Detect which cell encompasses the target text, then output its [X, Y] center coordinate. 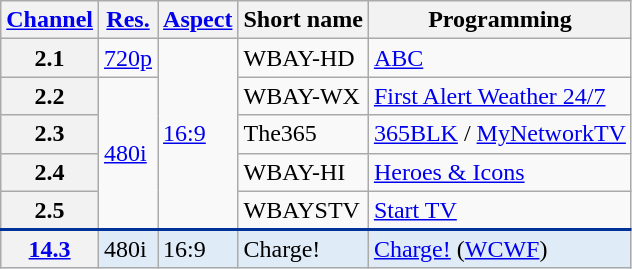
365BLK / MyNetworkTV [500, 134]
Short name [303, 20]
WBAY-HD [303, 58]
Start TV [500, 210]
2.2 [50, 96]
14.3 [50, 248]
2.5 [50, 210]
2.3 [50, 134]
Aspect [198, 20]
WBAYSTV [303, 210]
The365 [303, 134]
WBAY-WX [303, 96]
Charge! [303, 248]
720p [128, 58]
Charge! (WCWF) [500, 248]
Heroes & Icons [500, 172]
2.1 [50, 58]
ABC [500, 58]
Programming [500, 20]
2.4 [50, 172]
First Alert Weather 24/7 [500, 96]
Channel [50, 20]
Res. [128, 20]
WBAY-HI [303, 172]
